Locate the cell with the specified text and output its [x, y] center coordinate. 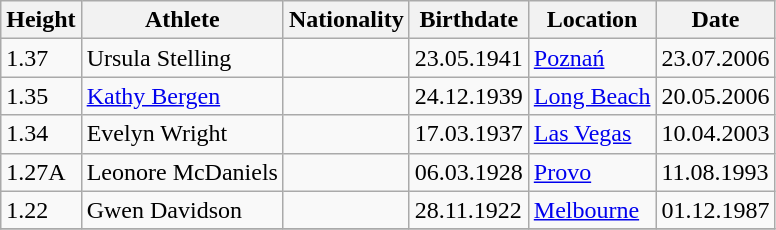
1.35 [41, 96]
01.12.1987 [716, 210]
Gwen Davidson [182, 210]
1.37 [41, 58]
Birthdate [468, 20]
Las Vegas [592, 134]
10.04.2003 [716, 134]
Nationality [346, 20]
Location [592, 20]
Leonore McDaniels [182, 172]
11.08.1993 [716, 172]
1.27A [41, 172]
Poznań [592, 58]
20.05.2006 [716, 96]
Evelyn Wright [182, 134]
Height [41, 20]
Date [716, 20]
24.12.1939 [468, 96]
Long Beach [592, 96]
1.22 [41, 210]
Athlete [182, 20]
23.05.1941 [468, 58]
28.11.1922 [468, 210]
1.34 [41, 134]
Provo [592, 172]
17.03.1937 [468, 134]
Ursula Stelling [182, 58]
23.07.2006 [716, 58]
Melbourne [592, 210]
Kathy Bergen [182, 96]
06.03.1928 [468, 172]
